Capture the cell that displays the provided text and extract its [x, y] central coordinate. 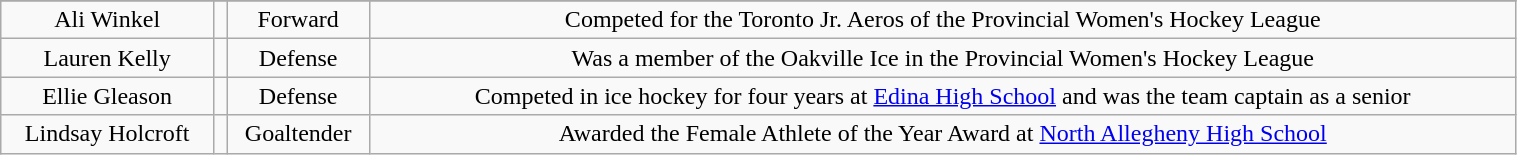
Competed for the Toronto Jr. Aeros of the Provincial Women's Hockey League [942, 20]
Was a member of the Oakville Ice in the Provincial Women's Hockey League [942, 58]
Forward [298, 20]
Ali Winkel [108, 20]
Ellie Gleason [108, 96]
Lindsay Holcroft [108, 134]
Competed in ice hockey for four years at Edina High School and was the team captain as a senior [942, 96]
Awarded the Female Athlete of the Year Award at North Allegheny High School [942, 134]
Goaltender [298, 134]
Lauren Kelly [108, 58]
